Scan for the cell matching the given text and deliver its [X, Y] coordinate at center. 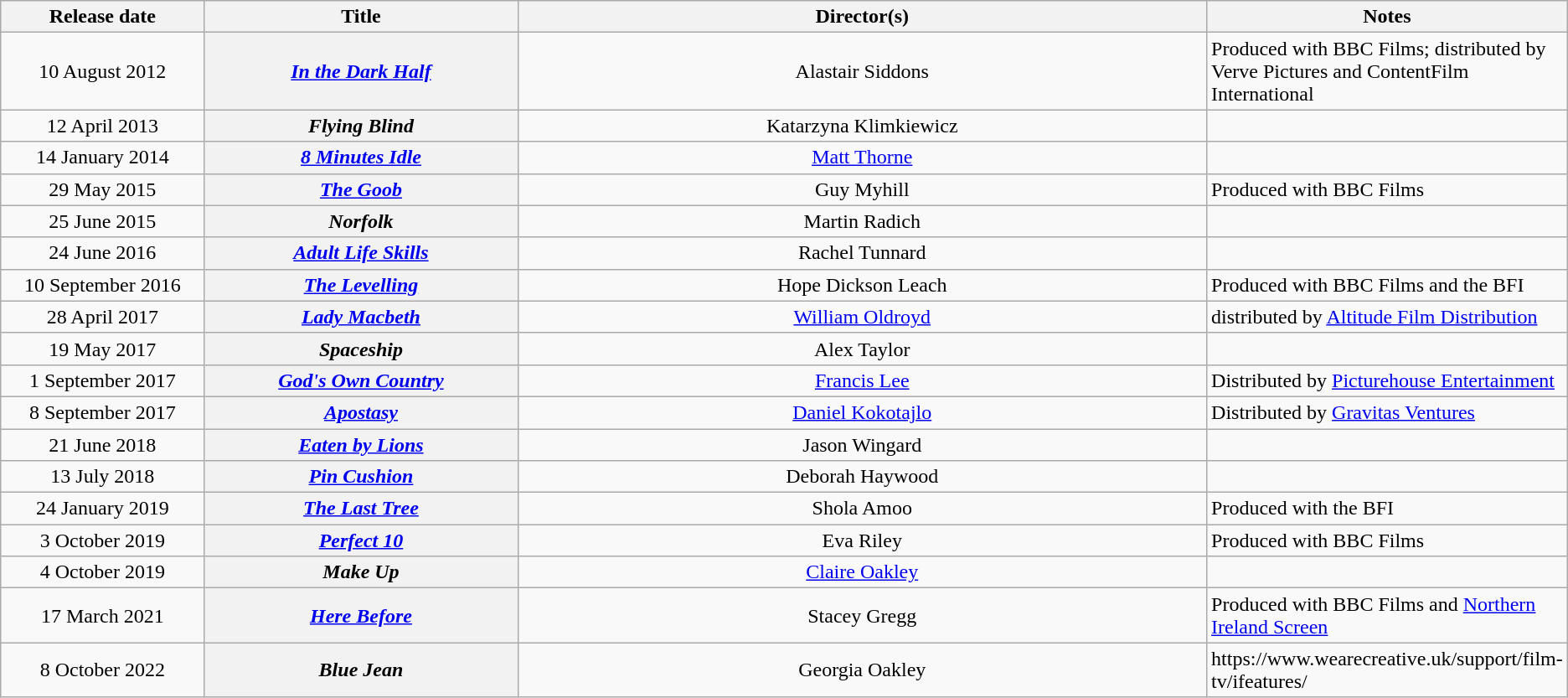
Jason Wingard [863, 445]
Lady Macbeth [361, 317]
8 Minutes Idle [361, 158]
Adult Life Skills [361, 253]
Guy Myhill [863, 189]
God's Own Country [361, 380]
Notes [1387, 17]
Title [361, 17]
28 April 2017 [102, 317]
8 September 2017 [102, 412]
The Goob [361, 189]
Spaceship [361, 349]
3 October 2019 [102, 540]
Katarzyna Klimkiewicz [863, 126]
Pin Cushion [361, 477]
13 July 2018 [102, 477]
Rachel Tunnard [863, 253]
17 March 2021 [102, 615]
10 August 2012 [102, 71]
29 May 2015 [102, 189]
Distributed by Gravitas Ventures [1387, 412]
Blue Jean [361, 670]
Alastair Siddons [863, 71]
Flying Blind [361, 126]
The Last Tree [361, 509]
24 January 2019 [102, 509]
8 October 2022 [102, 670]
Perfect 10 [361, 540]
12 April 2013 [102, 126]
In the Dark Half [361, 71]
Apostasy [361, 412]
Hope Dickson Leach [863, 285]
Shola Amoo [863, 509]
Release date [102, 17]
21 June 2018 [102, 445]
Director(s) [863, 17]
Martin Radich [863, 221]
Make Up [361, 572]
Deborah Haywood [863, 477]
Eaten by Lions [361, 445]
Produced with BBC Films; distributed by Verve Pictures and ContentFilm International [1387, 71]
Produced with the BFI [1387, 509]
Produced with BBC Films and Northern Ireland Screen [1387, 615]
25 June 2015 [102, 221]
Distributed by Picturehouse Entertainment [1387, 380]
Claire Oakley [863, 572]
Francis Lee [863, 380]
Produced with BBC Films and the BFI [1387, 285]
Daniel Kokotajlo [863, 412]
1 September 2017 [102, 380]
Here Before [361, 615]
10 September 2016 [102, 285]
Stacey Gregg [863, 615]
4 October 2019 [102, 572]
Georgia Oakley [863, 670]
19 May 2017 [102, 349]
William Oldroyd [863, 317]
https://www.wearecreative.uk/support/film-tv/ifeatures/ [1387, 670]
The Levelling [361, 285]
Matt Thorne [863, 158]
Norfolk [361, 221]
14 January 2014 [102, 158]
24 June 2016 [102, 253]
Eva Riley [863, 540]
distributed by Altitude Film Distribution [1387, 317]
Alex Taylor [863, 349]
